Extract the [x, y] coordinate from the center of the cell holding the provided text.  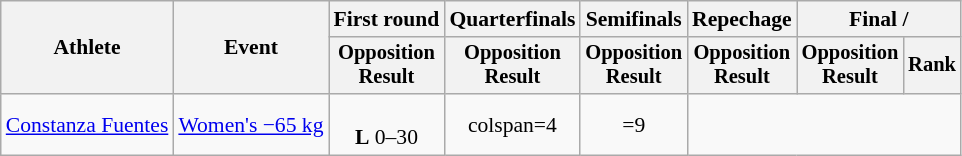
Repechage [742, 19]
Rank [932, 66]
Athlete [88, 48]
Event [250, 48]
colspan=4 [512, 124]
Quarterfinals [512, 19]
Women's −65 kg [250, 124]
=9 [634, 124]
Constanza Fuentes [88, 124]
First round [386, 19]
L 0–30 [386, 124]
Final / [879, 19]
Semifinals [634, 19]
